Provide the [X, Y] coordinate of the cell's center where the given text is located.  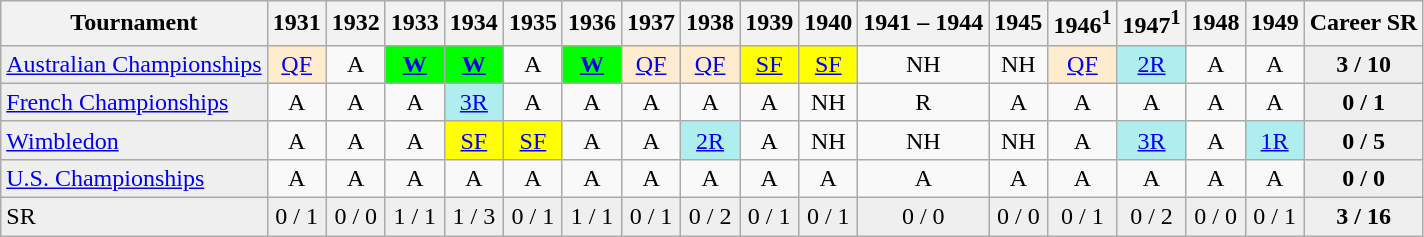
1933 [414, 24]
0 / 5 [1364, 140]
Australian Championships [134, 64]
1 / 3 [474, 217]
Tournament [134, 24]
1938 [710, 24]
1948 [1216, 24]
SR [134, 217]
Career SR [1364, 24]
1939 [770, 24]
19471 [1152, 24]
1941 – 1944 [924, 24]
1R [1274, 140]
1935 [532, 24]
Wimbledon [134, 140]
1949 [1274, 24]
1931 [296, 24]
3 / 10 [1364, 64]
1936 [592, 24]
French Championships [134, 102]
U.S. Championships [134, 178]
1937 [652, 24]
1934 [474, 24]
1945 [1018, 24]
3 / 16 [1364, 217]
1940 [828, 24]
R [924, 102]
1932 [356, 24]
19461 [1082, 24]
